Determine the (X, Y) coordinate at the center of the cell enclosing the given text.  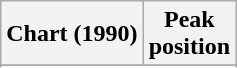
Chart (1990) (72, 34)
Peakposition (189, 34)
